Scan for the cell matching the given text and deliver its [x, y] coordinate at center. 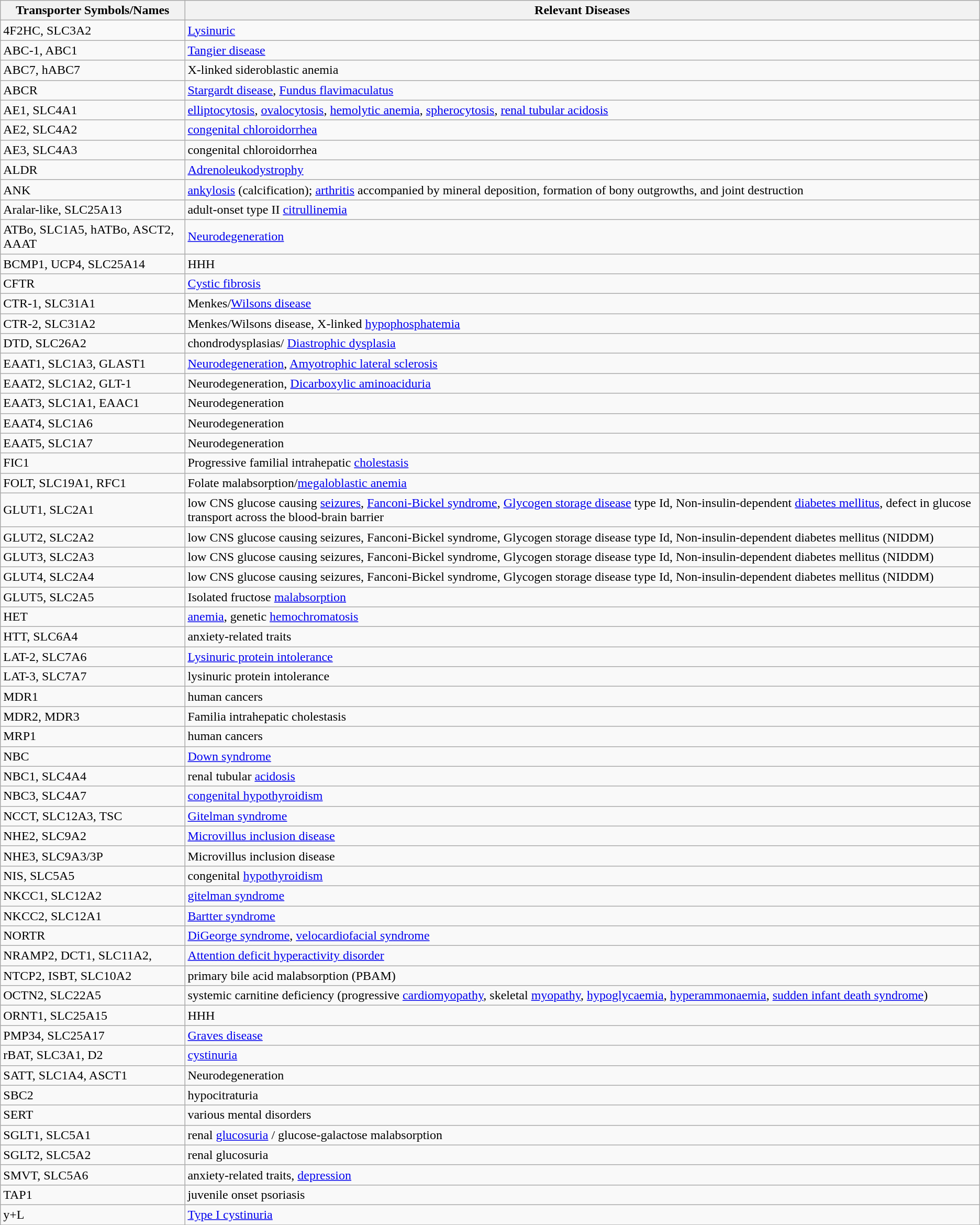
anemia, genetic hemochromatosis [582, 617]
X-linked sideroblastic anemia [582, 70]
adult-onset type II citrullinemia [582, 209]
y+L [93, 1215]
lysinuric protein intolerance [582, 677]
Bartter syndrome [582, 916]
NTCP2, ISBT, SLC10A2 [93, 976]
Attention deficit hyperactivity disorder [582, 956]
ORNT1, SLC25A15 [93, 1016]
HET [93, 617]
PMP34, SLC25A17 [93, 1035]
CFTR [93, 284]
Isolated fructose malabsorption [582, 597]
LAT-3, SLC7A7 [93, 677]
EAAT2, SLC1A2, GLT-1 [93, 383]
NKCC2, SLC12A1 [93, 916]
4F2HC, SLC3A2 [93, 30]
chondrodysplasias/ Diastrophic dysplasia [582, 344]
HTT, SLC6A4 [93, 637]
MRP1 [93, 736]
hypocitraturia [582, 1095]
primary bile acid malabsorption (PBAM) [582, 976]
ATBo, SLC1A5, hATBo, ASCT2, AAAT [93, 237]
Gitelman syndrome [582, 816]
NORTR [93, 936]
AE2, SLC4A2 [93, 130]
NCCT, SLC12A3, TSC [93, 816]
DTD, SLC26A2 [93, 344]
NHE3, SLC9A3/3P [93, 856]
Lysinuric [582, 30]
gitelman syndrome [582, 896]
MDR2, MDR3 [93, 716]
FIC1 [93, 463]
NKCC1, SLC12A2 [93, 896]
Transporter Symbols/Names [93, 10]
BCMP1, UCP4, SLC25A14 [93, 263]
Relevant Diseases [582, 10]
renal tubular acidosis [582, 776]
cystinuria [582, 1055]
CTR-2, SLC31A2 [93, 324]
NBC [93, 756]
FOLT, SLC19A1, RFC1 [93, 483]
Cystic fibrosis [582, 284]
MDR1 [93, 697]
ankylosis (calcification); arthritis accompanied by mineral deposition, formation of bony outgrowths, and joint destruction [582, 190]
TAP1 [93, 1195]
SERT [93, 1115]
Neurodegeneration, Amyotrophic lateral sclerosis [582, 363]
anxiety-related traits, depression [582, 1175]
Neurodegeneration, Dicarboxylic aminoaciduria [582, 383]
GLUT4, SLC2A4 [93, 577]
DiGeorge syndrome, velocardiofacial syndrome [582, 936]
Lysinuric protein intolerance [582, 657]
LAT-2, SLC7A6 [93, 657]
NBC3, SLC4A7 [93, 796]
SMVT, SLC5A6 [93, 1175]
SATT, SLC1A4, ASCT1 [93, 1075]
Menkes/Wilsons disease [582, 304]
SGLT2, SLC5A2 [93, 1155]
NRAMP2, DCT1, SLC11A2, [93, 956]
various mental disorders [582, 1115]
CTR-1, SLC31A1 [93, 304]
OCTN2, SLC22A5 [93, 996]
ABC7, hABC7 [93, 70]
Type I cystinuria [582, 1215]
renal glucosuria / glucose-galactose malabsorption [582, 1135]
AE3, SLC4A3 [93, 150]
ANK [93, 190]
anxiety-related traits [582, 637]
SGLT1, SLC5A1 [93, 1135]
Aralar-like, SLC25A13 [93, 209]
SBC2 [93, 1095]
EAAT1, SLC1A3, GLAST1 [93, 363]
Menkes/Wilsons disease, X-linked hypophosphatemia [582, 324]
rBAT, SLC3A1, D2 [93, 1055]
GLUT1, SLC2A1 [93, 510]
ALDR [93, 170]
Down syndrome [582, 756]
Familia intrahepatic cholestasis [582, 716]
Adrenoleukodystrophy [582, 170]
Graves disease [582, 1035]
EAAT5, SLC1A7 [93, 443]
juvenile onset psoriasis [582, 1195]
Folate malabsorption/megaloblastic anemia [582, 483]
elliptocytosis, ovalocytosis, hemolytic anemia, spherocytosis, renal tubular acidosis [582, 110]
GLUT2, SLC2A2 [93, 537]
ABCR [93, 90]
NIS, SLC5A5 [93, 876]
systemic carnitine deficiency (progressive cardiomyopathy, skeletal myopathy, hypoglycaemia, hyperammonaemia, sudden infant death syndrome) [582, 996]
Stargardt disease, Fundus flavimaculatus [582, 90]
NBC1, SLC4A4 [93, 776]
Progressive familial intrahepatic cholestasis [582, 463]
NHE2, SLC9A2 [93, 836]
EAAT4, SLC1A6 [93, 423]
renal glucosuria [582, 1155]
GLUT3, SLC2A3 [93, 557]
AE1, SLC4A1 [93, 110]
ABC-1, ABC1 [93, 50]
GLUT5, SLC2A5 [93, 597]
EAAT3, SLC1A1, EAAC1 [93, 403]
Tangier disease [582, 50]
